Scan for the cell matching the given text and deliver its [X, Y] coordinate at center. 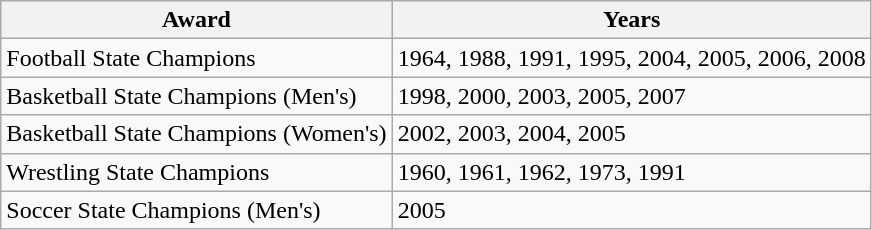
Wrestling State Champions [196, 172]
Basketball State Champions (Women's) [196, 134]
1964, 1988, 1991, 1995, 2004, 2005, 2006, 2008 [632, 58]
2005 [632, 210]
2002, 2003, 2004, 2005 [632, 134]
Award [196, 20]
Soccer State Champions (Men's) [196, 210]
Football State Champions [196, 58]
Years [632, 20]
1998, 2000, 2003, 2005, 2007 [632, 96]
1960, 1961, 1962, 1973, 1991 [632, 172]
Basketball State Champions (Men's) [196, 96]
